From the cell containing the given text, extract its center point as [x, y] coordinate. 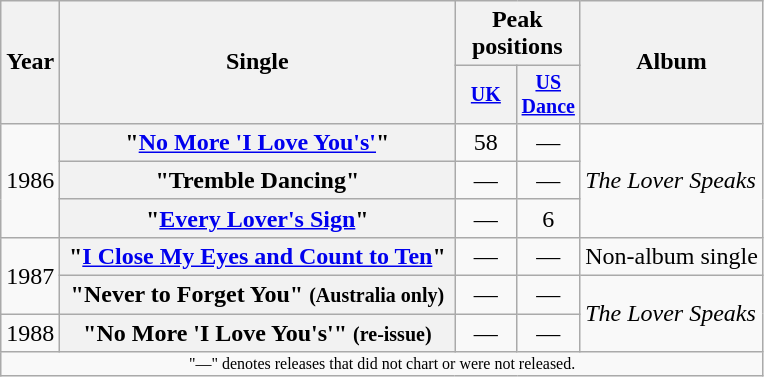
Non-album single [672, 256]
"Every Lover's Sign" [258, 218]
1986 [30, 180]
6 [548, 218]
"I Close My Eyes and Count to Ten" [258, 256]
"No More 'I Love You's'" (re-issue) [258, 333]
"No More 'I Love You's'" [258, 142]
1988 [30, 333]
Year [30, 62]
58 [486, 142]
UK [486, 94]
US Dance [548, 94]
Album [672, 62]
"Tremble Dancing" [258, 180]
Peak positions [518, 34]
"Never to Forget You" (Australia only) [258, 295]
"—" denotes releases that did not chart or were not released. [382, 364]
Single [258, 62]
1987 [30, 275]
